Provide the (x, y) coordinate of the cell's center where the given text is located.  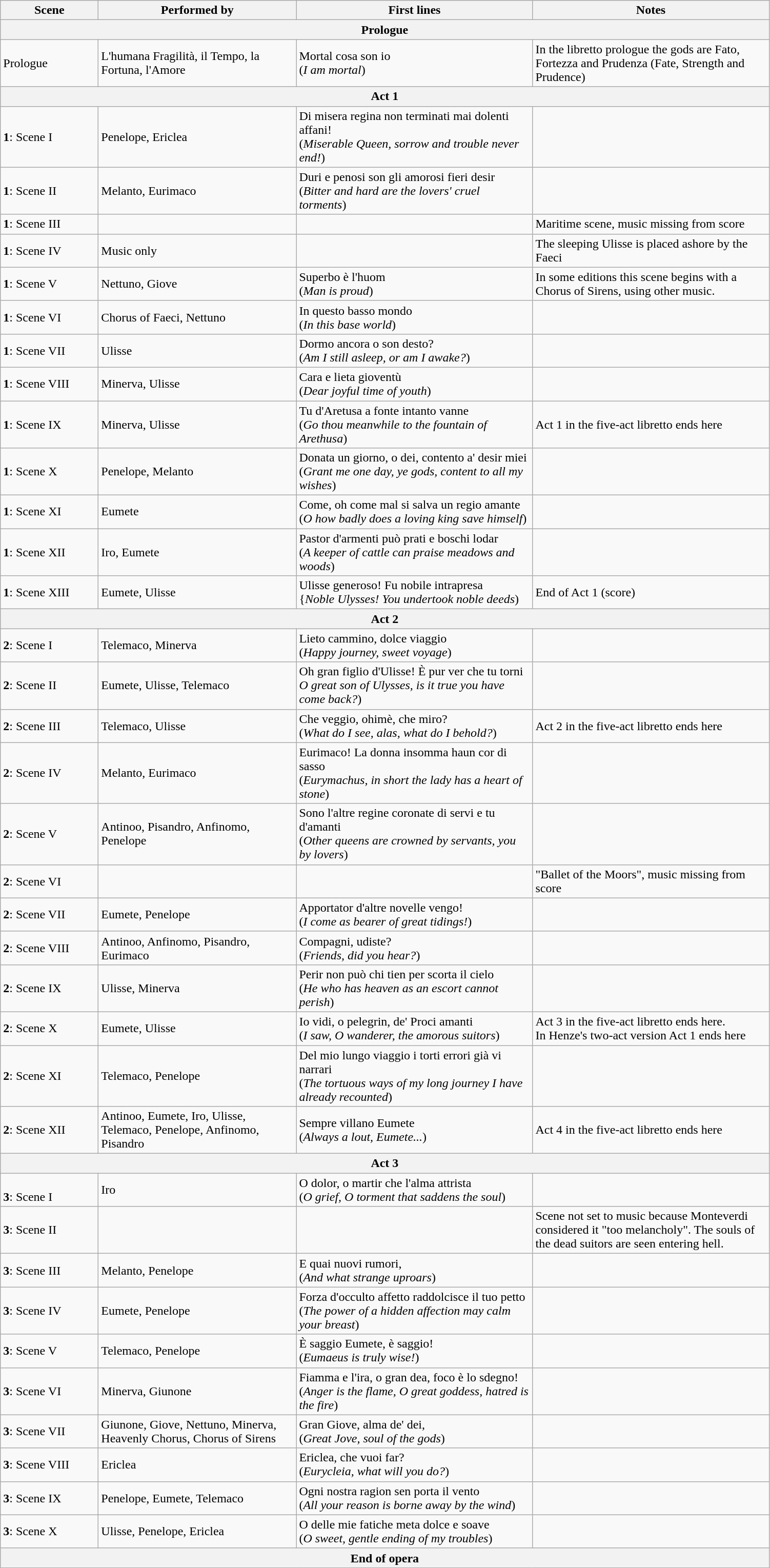
Chorus of Faeci, Nettuno (197, 317)
Ulisse (197, 351)
1: Scene IX (49, 425)
Fiamma e l'ira, o gran dea, foco è lo sdegno!(Anger is the flame, O great goddess, hatred is the fire) (414, 1391)
Cara e lieta gioventù(Dear joyful time of youth) (414, 384)
O dolor, o martir che l'alma attrista(O grief, O torment that saddens the soul) (414, 1190)
Notes (651, 10)
2: Scene X (49, 1029)
Antinoo, Eumete, Iro, Ulisse, Telemaco, Penelope, Anfinomo, Pisandro (197, 1130)
Ulisse, Penelope, Ericlea (197, 1531)
Act 1 in the five-act libretto ends here (651, 425)
First lines (414, 10)
The sleeping Ulisse is placed ashore by the Faeci (651, 250)
3: Scene III (49, 1271)
2: Scene I (49, 645)
Penelope, Melanto (197, 472)
Maritime scene, music missing from score (651, 224)
2: Scene III (49, 726)
3: Scene I (49, 1190)
Melanto, Penelope (197, 1271)
3: Scene VII (49, 1432)
2: Scene VII (49, 915)
Apportator d'altre novelle vengo!(I come as bearer of great tidings!) (414, 915)
End of Act 1 (score) (651, 593)
Act 1 (384, 96)
Del mio lungo viaggio i torti errori già vi narrari(The tortuous ways of my long journey I have already recounted) (414, 1076)
2: Scene II (49, 686)
2: Scene IX (49, 988)
Eumete, Ulisse, Telemaco (197, 686)
3: Scene VIII (49, 1464)
Nettuno, Giove (197, 284)
Sono l'altre regine coronate di servi e tu d'amanti(Other queens are crowned by servants, you by lovers) (414, 834)
1: Scene X (49, 472)
3: Scene X (49, 1531)
Ericlea, che vuoi far?(Eurycleia, what will you do?) (414, 1464)
2: Scene XII (49, 1130)
Act 3 in the five-act libretto ends here.In Henze's two-act version Act 1 ends here (651, 1029)
1: Scene VI (49, 317)
Penelope, Ericlea (197, 136)
Act 4 in the five-act libretto ends here (651, 1130)
Ulisse, Minerva (197, 988)
Pastor d'armenti può prati e boschi lodar(A keeper of cattle can praise meadows and woods) (414, 552)
Eurimaco! La donna insomma haun cor di sasso(Eurymachus, in short the lady has a heart of stone) (414, 773)
Scene (49, 10)
End of opera (384, 1558)
Oh gran figlio d'Ulisse! È pur ver che tu torniO great son of Ulysses, is it true you have come back?) (414, 686)
1: Scene XI (49, 512)
1: Scene II (49, 191)
Ogni nostra ragion sen porta il vento(All your reason is borne away by the wind) (414, 1498)
Io vidi, o pelegrin, de' Proci amanti(I saw, O wanderer, the amorous suitors) (414, 1029)
1: Scene IV (49, 250)
2: Scene V (49, 834)
Ericlea (197, 1464)
In the libretto prologue the gods are Fato, Fortezza and Prudenza (Fate, Strength and Prudence) (651, 63)
Act 2 (384, 619)
E quai nuovi rumori,(And what strange uproars) (414, 1271)
Act 2 in the five-act libretto ends here (651, 726)
Donata un giorno, o dei, contento a' desir miei(Grant me one day, ye gods, content to all my wishes) (414, 472)
Che veggio, ohimè, che miro?(What do I see, alas, what do I behold?) (414, 726)
Telemaco, Minerva (197, 645)
Dormo ancora o son desto?(Am I still asleep, or am I awake?) (414, 351)
2: Scene VI (49, 881)
"Ballet of the Moors", music missing from score (651, 881)
2: Scene XI (49, 1076)
Ulisse generoso! Fu nobile intrapresa{Noble Ulysses! You undertook noble deeds) (414, 593)
Mortal cosa son io(I am mortal) (414, 63)
Lieto cammino, dolce viaggio(Happy journey, sweet voyage) (414, 645)
Duri e penosi son gli amorosi fieri desir(Bitter and hard are the lovers' cruel torments) (414, 191)
In questo basso mondo(In this base world) (414, 317)
Antinoo, Pisandro, Anfinomo, Penelope (197, 834)
3: Scene V (49, 1351)
Telemaco, Ulisse (197, 726)
1: Scene XIII (49, 593)
1: Scene XII (49, 552)
Superbo è l'huom (Man is proud) (414, 284)
3: Scene VI (49, 1391)
Eumete (197, 512)
Performed by (197, 10)
1: Scene V (49, 284)
Act 3 (384, 1163)
Penelope, Eumete, Telemaco (197, 1498)
1: Scene VIII (49, 384)
Perir non può chi tien per scorta il cielo(He who has heaven as an escort cannot perish) (414, 988)
Music only (197, 250)
3: Scene IV (49, 1311)
L'humana Fragilità, il Tempo, la Fortuna, l'Amore (197, 63)
2: Scene VIII (49, 948)
1: Scene I (49, 136)
3: Scene II (49, 1230)
Scene not set to music because Monteverdi considered it "too melancholy". The souls of the dead suitors are seen entering hell. (651, 1230)
3: Scene IX (49, 1498)
Giunone, Giove, Nettuno, Minerva, Heavenly Chorus, Chorus of Sirens (197, 1432)
Sempre villano Eumete(Always a lout, Eumete...) (414, 1130)
Iro (197, 1190)
Antinoo, Anfinomo, Pisandro, Eurimaco (197, 948)
1: Scene VII (49, 351)
2: Scene IV (49, 773)
Come, oh come mal si salva un regio amante(O how badly does a loving king save himself) (414, 512)
Di misera regina non terminati mai dolenti affani!(Miserable Queen, sorrow and trouble never end!) (414, 136)
Gran Giove, alma de' dei,(Great Jove, soul of the gods) (414, 1432)
1: Scene III (49, 224)
Compagni, udiste?(Friends, did you hear?) (414, 948)
O delle mie fatiche meta dolce e soave(O sweet, gentle ending of my troubles) (414, 1531)
Iro, Eumete (197, 552)
È saggio Eumete, è saggio!(Eumaeus is truly wise!) (414, 1351)
Tu d'Aretusa a fonte intanto vanne(Go thou meanwhile to the fountain of Arethusa) (414, 425)
Minerva, Giunone (197, 1391)
In some editions this scene begins with a Chorus of Sirens, using other music. (651, 284)
Forza d'occulto affetto raddolcisce il tuo petto(The power of a hidden affection may calm your breast) (414, 1311)
